Return (x, y) of the center of cell containing provided text 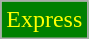
Express (44, 20)
